Search for the cell housing the specified text and yield its [X, Y] center coordinate. 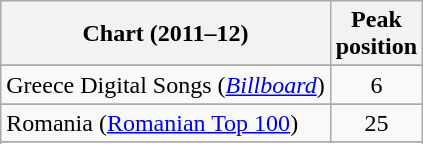
Peakposition [376, 34]
Greece Digital Songs (Billboard) [166, 85]
Romania (Romanian Top 100) [166, 123]
25 [376, 123]
6 [376, 85]
Chart (2011–12) [166, 34]
